Pinpoint the cell where the given text exists, returning its [x, y] midpoint coordinate. 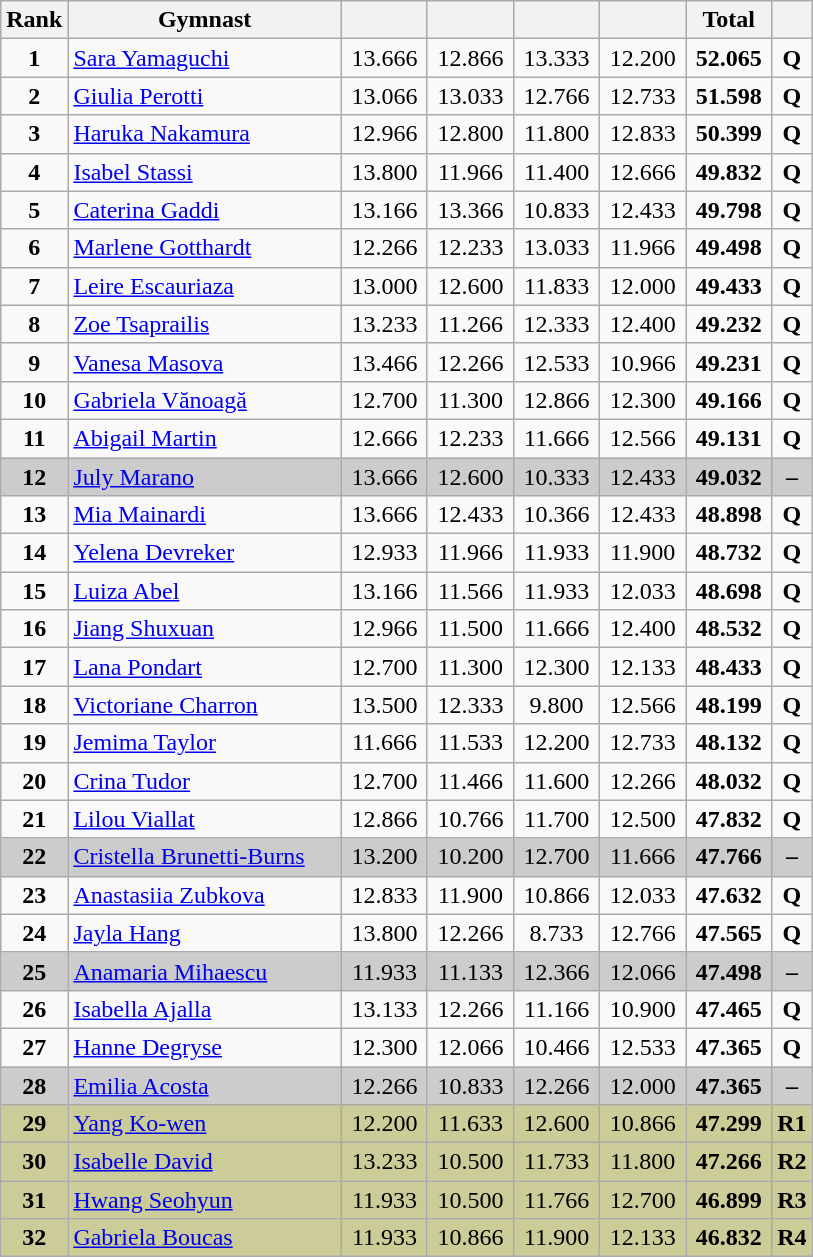
Isabel Stassi [205, 172]
1 [34, 58]
13.366 [470, 210]
13.133 [384, 1009]
48.732 [729, 553]
48.698 [729, 591]
11.833 [557, 286]
22 [34, 857]
46.899 [729, 1200]
51.598 [729, 96]
49.232 [729, 324]
13.500 [384, 705]
10.366 [557, 515]
52.065 [729, 58]
Gabriela Boucas [205, 1238]
49.433 [729, 286]
10.333 [557, 477]
10 [34, 400]
Lana Pondart [205, 667]
19 [34, 743]
49.832 [729, 172]
11.400 [557, 172]
25 [34, 971]
49.798 [729, 210]
28 [34, 1085]
9 [34, 362]
30 [34, 1162]
Mia Mainardi [205, 515]
Giulia Perotti [205, 96]
31 [34, 1200]
R2 [792, 1162]
Gymnast [205, 20]
48.898 [729, 515]
12.800 [470, 134]
Cristella Brunetti-Burns [205, 857]
Yang Ko-wen [205, 1124]
Total [729, 20]
13.066 [384, 96]
8.733 [557, 933]
47.498 [729, 971]
Hanne Degryse [205, 1047]
49.498 [729, 248]
Rank [34, 20]
11.466 [470, 781]
Zoe Tsaprailis [205, 324]
R3 [792, 1200]
8 [34, 324]
46.832 [729, 1238]
13 [34, 515]
11.700 [557, 819]
13.466 [384, 362]
11.266 [470, 324]
10.966 [643, 362]
Isabella Ajalla [205, 1009]
4 [34, 172]
50.399 [729, 134]
Jayla Hang [205, 933]
3 [34, 134]
11.500 [470, 629]
Jemima Taylor [205, 743]
49.131 [729, 438]
48.532 [729, 629]
5 [34, 210]
47.632 [729, 895]
47.766 [729, 857]
Anastasiia Zubkova [205, 895]
48.132 [729, 743]
7 [34, 286]
Gabriela Vănoagă [205, 400]
12.500 [643, 819]
29 [34, 1124]
6 [34, 248]
R1 [792, 1124]
Hwang Seohyun [205, 1200]
47.266 [729, 1162]
R4 [792, 1238]
17 [34, 667]
Isabelle David [205, 1162]
47.465 [729, 1009]
11.133 [470, 971]
48.199 [729, 705]
23 [34, 895]
47.299 [729, 1124]
Caterina Gaddi [205, 210]
Emilia Acosta [205, 1085]
11.566 [470, 591]
13.000 [384, 286]
32 [34, 1238]
Haruka Nakamura [205, 134]
20 [34, 781]
14 [34, 553]
47.832 [729, 819]
49.032 [729, 477]
49.166 [729, 400]
47.565 [729, 933]
Anamaria Mihaescu [205, 971]
11.533 [470, 743]
11 [34, 438]
Vanesa Masova [205, 362]
Abigail Martin [205, 438]
Victoriane Charron [205, 705]
Leire Escauriaza [205, 286]
11.166 [557, 1009]
24 [34, 933]
10.900 [643, 1009]
48.032 [729, 781]
11.633 [470, 1124]
11.766 [557, 1200]
13.333 [557, 58]
15 [34, 591]
July Marano [205, 477]
Crina Tudor [205, 781]
12.933 [384, 553]
12 [34, 477]
27 [34, 1047]
10.466 [557, 1047]
18 [34, 705]
Luiza Abel [205, 591]
21 [34, 819]
12.366 [557, 971]
16 [34, 629]
10.766 [470, 819]
Sara Yamaguchi [205, 58]
11.733 [557, 1162]
2 [34, 96]
49.231 [729, 362]
9.800 [557, 705]
10.200 [470, 857]
Marlene Gotthardt [205, 248]
11.600 [557, 781]
Jiang Shuxuan [205, 629]
13.200 [384, 857]
Yelena Devreker [205, 553]
26 [34, 1009]
Lilou Viallat [205, 819]
48.433 [729, 667]
